Find where the given text appears and provide that cell's center as [x, y] coordinate. 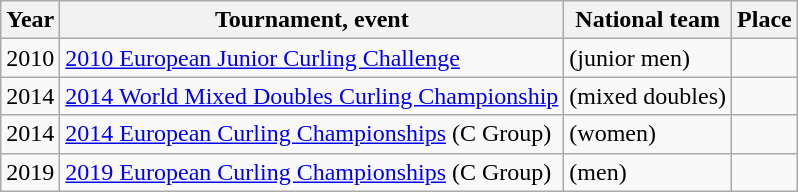
2010 [30, 58]
2019 [30, 172]
Year [30, 20]
National team [648, 20]
(mixed doubles) [648, 96]
Tournament, event [312, 20]
(men) [648, 172]
(junior men) [648, 58]
2019 European Curling Championships (C Group) [312, 172]
Place [765, 20]
2014 World Mixed Doubles Curling Championship [312, 96]
(women) [648, 134]
2010 European Junior Curling Challenge [312, 58]
2014 European Curling Championships (C Group) [312, 134]
